From the cell containing the given text, extract its center point as [x, y] coordinate. 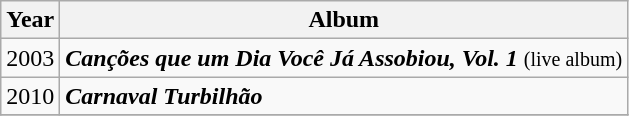
Carnaval Turbilhão [344, 96]
2010 [30, 96]
Canções que um Dia Você Já Assobiou, Vol. 1 (live album) [344, 58]
Album [344, 20]
2003 [30, 58]
Year [30, 20]
